Locate the cell with the specified text and output its (X, Y) center coordinate. 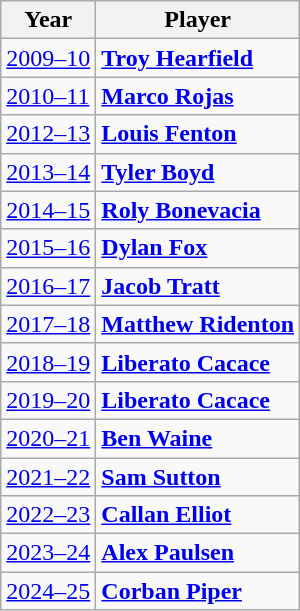
2010–11 (48, 96)
Marco Rojas (198, 96)
2013–14 (48, 172)
2018–19 (48, 362)
2023–24 (48, 553)
Corban Piper (198, 591)
Dylan Fox (198, 248)
2019–20 (48, 400)
Alex Paulsen (198, 553)
Jacob Tratt (198, 286)
Player (198, 20)
2012–13 (48, 134)
Louis Fenton (198, 134)
2016–17 (48, 286)
Tyler Boyd (198, 172)
2022–23 (48, 515)
Ben Waine (198, 438)
Callan Elliot (198, 515)
2015–16 (48, 248)
Troy Hearfield (198, 58)
Matthew Ridenton (198, 324)
2009–10 (48, 58)
Sam Sutton (198, 477)
2017–18 (48, 324)
2020–21 (48, 438)
Year (48, 20)
2014–15 (48, 210)
Roly Bonevacia (198, 210)
2024–25 (48, 591)
2021–22 (48, 477)
